Extract the [X, Y] coordinate from the center of the cell holding the provided text.  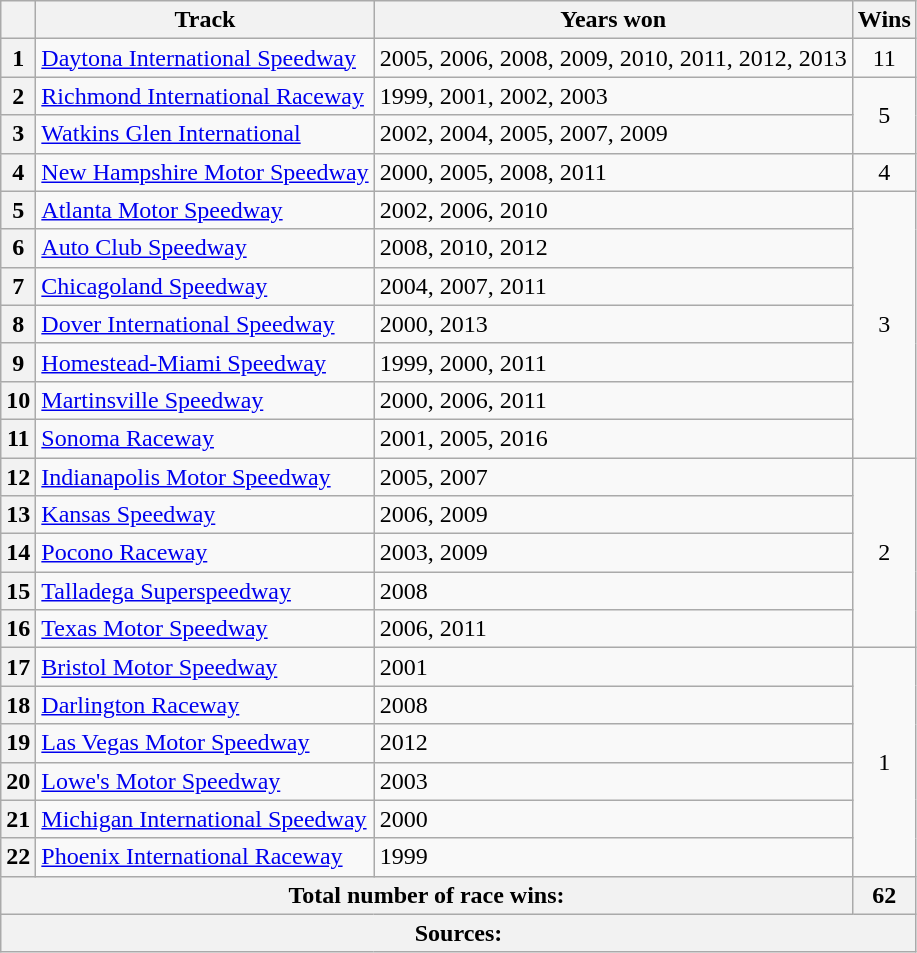
2005, 2006, 2008, 2009, 2010, 2011, 2012, 2013 [613, 58]
2006, 2009 [613, 515]
Sonoma Raceway [205, 438]
21 [18, 819]
Atlanta Motor Speedway [205, 210]
20 [18, 781]
16 [18, 629]
2002, 2004, 2005, 2007, 2009 [613, 134]
Michigan International Speedway [205, 819]
2000, 2005, 2008, 2011 [613, 172]
2012 [613, 743]
2004, 2007, 2011 [613, 286]
2001 [613, 667]
Talladega Superspeedway [205, 591]
Texas Motor Speedway [205, 629]
2006, 2011 [613, 629]
Richmond International Raceway [205, 96]
6 [18, 248]
2000, 2013 [613, 324]
2000, 2006, 2011 [613, 400]
8 [18, 324]
2000 [613, 819]
22 [18, 857]
Wins [884, 20]
2008, 2010, 2012 [613, 248]
Darlington Raceway [205, 705]
19 [18, 743]
Homestead-Miami Speedway [205, 362]
Years won [613, 20]
14 [18, 553]
Track [205, 20]
2003 [613, 781]
Auto Club Speedway [205, 248]
2002, 2006, 2010 [613, 210]
Bristol Motor Speedway [205, 667]
7 [18, 286]
9 [18, 362]
2005, 2007 [613, 477]
1999, 2001, 2002, 2003 [613, 96]
Sources: [459, 933]
Martinsville Speedway [205, 400]
15 [18, 591]
Chicagoland Speedway [205, 286]
12 [18, 477]
10 [18, 400]
18 [18, 705]
17 [18, 667]
1999 [613, 857]
2003, 2009 [613, 553]
Phoenix International Raceway [205, 857]
Watkins Glen International [205, 134]
New Hampshire Motor Speedway [205, 172]
Dover International Speedway [205, 324]
Las Vegas Motor Speedway [205, 743]
Daytona International Speedway [205, 58]
Pocono Raceway [205, 553]
1999, 2000, 2011 [613, 362]
Kansas Speedway [205, 515]
Indianapolis Motor Speedway [205, 477]
Lowe's Motor Speedway [205, 781]
Total number of race wins: [427, 895]
2001, 2005, 2016 [613, 438]
13 [18, 515]
62 [884, 895]
